Return [x, y] of the center of cell containing provided text 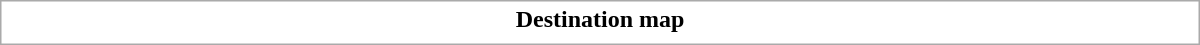
Destination map [600, 19]
